Determine the (X, Y) coordinate at the center of the cell enclosing the given text.  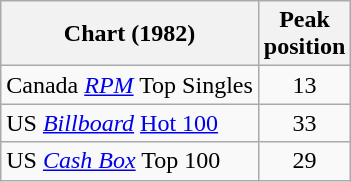
Canada RPM Top Singles (130, 85)
33 (304, 123)
Peakposition (304, 34)
13 (304, 85)
Chart (1982) (130, 34)
29 (304, 161)
US Cash Box Top 100 (130, 161)
US Billboard Hot 100 (130, 123)
